For the text-containing cell, return its midpoint in (X, Y) coordinate format. 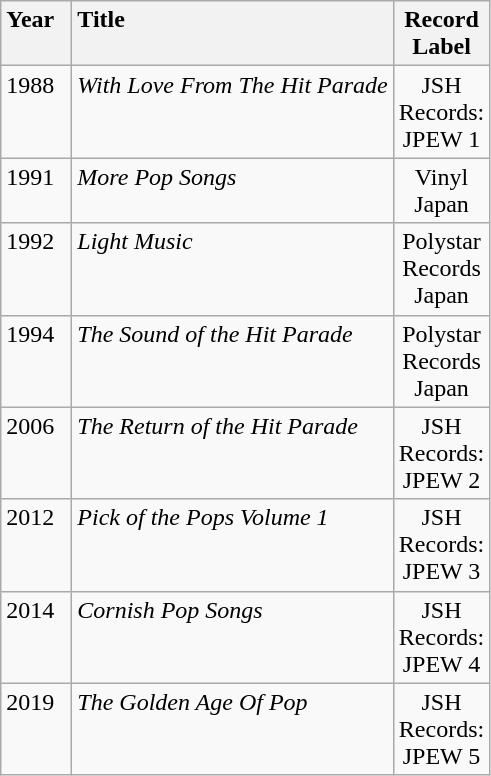
JSH Records: JPEW 5 (441, 729)
2006 (36, 453)
1988 (36, 112)
Title (232, 34)
Cornish Pop Songs (232, 637)
JSH Records: JPEW 3 (441, 545)
Record Label (441, 34)
1991 (36, 190)
1992 (36, 269)
2014 (36, 637)
The Return of the Hit Parade (232, 453)
Vinyl Japan (441, 190)
2012 (36, 545)
1994 (36, 361)
The Sound of the Hit Parade (232, 361)
The Golden Age Of Pop (232, 729)
JSH Records: JPEW 4 (441, 637)
Light Music (232, 269)
2019 (36, 729)
Pick of the Pops Volume 1 (232, 545)
JSH Records: JPEW 2 (441, 453)
More Pop Songs (232, 190)
JSH Records: JPEW 1 (441, 112)
With Love From The Hit Parade (232, 112)
Year (36, 34)
